Output the (X, Y) coordinate of the center of the cell containing the given text.  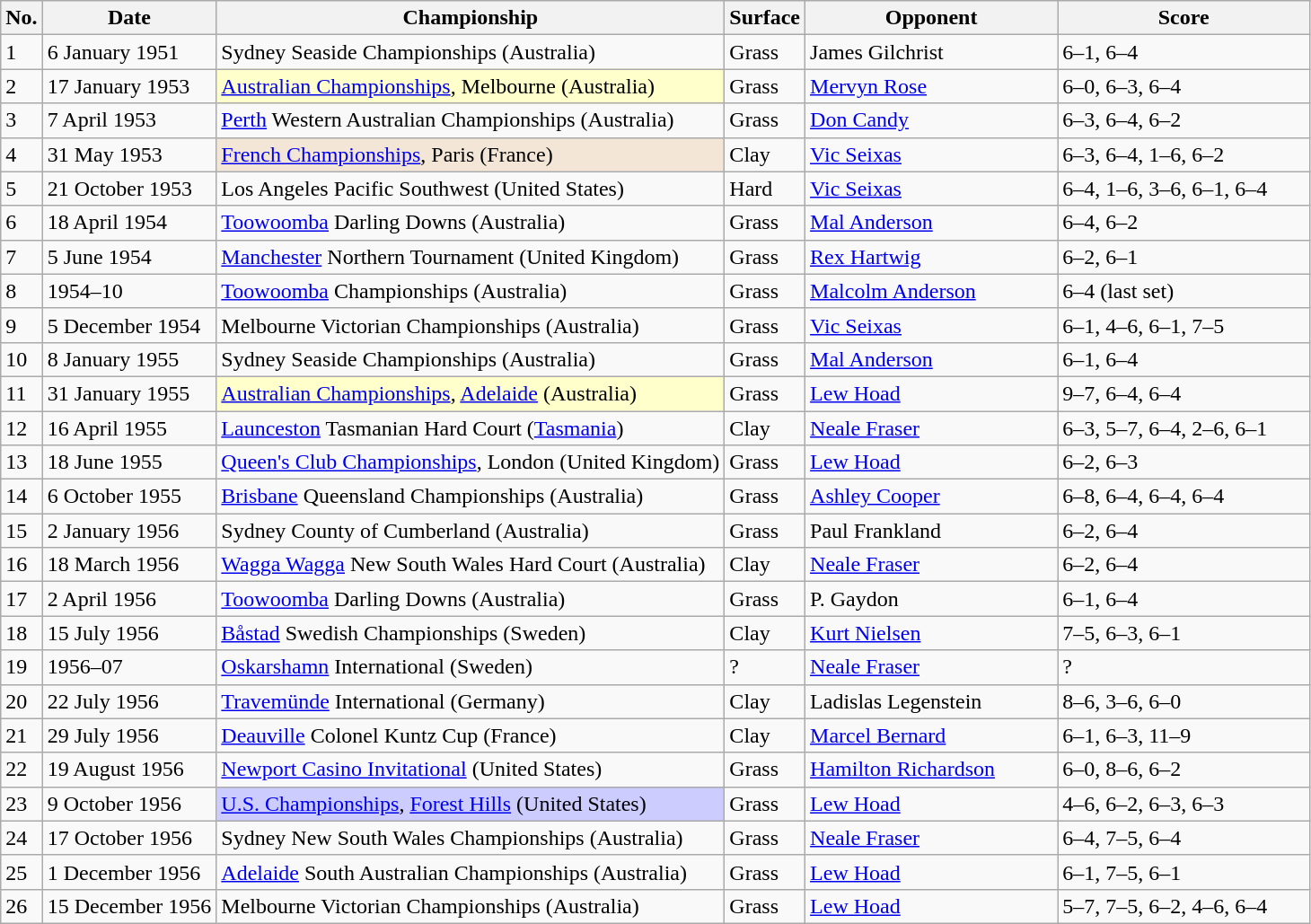
20 (22, 701)
2 January 1956 (129, 531)
Brisbane Queensland Championships (Australia) (471, 497)
4 (22, 154)
2 (22, 86)
Sydney New South Wales Championships (Australia) (471, 838)
17 (22, 599)
6–4 (last set) (1183, 291)
22 (22, 770)
7 April 1953 (129, 120)
Kurt Nielsen (932, 633)
Hard (765, 189)
Rex Hartwig (932, 257)
11 (22, 393)
Toowoomba Championships (Australia) (471, 291)
Paul Frankland (932, 531)
12 (22, 428)
Travemünde International (Germany) (471, 701)
21 October 1953 (129, 189)
9 October 1956 (129, 804)
8–6, 3–6, 6–0 (1183, 701)
17 January 1953 (129, 86)
Ashley Cooper (932, 497)
8 (22, 291)
5 (22, 189)
6–2, 6–1 (1183, 257)
1 December 1956 (129, 872)
James Gilchrist (932, 52)
31 January 1955 (129, 393)
7–5, 6–3, 6–1 (1183, 633)
U.S. Championships, Forest Hills (United States) (471, 804)
15 December 1956 (129, 906)
14 (22, 497)
18 March 1956 (129, 565)
18 April 1954 (129, 223)
24 (22, 838)
Los Angeles Pacific Southwest (United States) (471, 189)
Båstad Swedish Championships (Sweden) (471, 633)
6–4, 7–5, 6–4 (1183, 838)
1954–10 (129, 291)
6–1, 7–5, 6–1 (1183, 872)
Manchester Northern Tournament (United Kingdom) (471, 257)
1 (22, 52)
6 (22, 223)
6 January 1951 (129, 52)
Deauville Colonel Kuntz Cup (France) (471, 735)
No. (22, 18)
6–8, 6–4, 6–4, 6–4 (1183, 497)
9 (22, 325)
8 January 1955 (129, 359)
6–3, 6–4, 1–6, 6–2 (1183, 154)
Marcel Bernard (932, 735)
Hamilton Richardson (932, 770)
9–7, 6–4, 6–4 (1183, 393)
31 May 1953 (129, 154)
6–0, 8–6, 6–2 (1183, 770)
Sydney County of Cumberland (Australia) (471, 531)
Opponent (932, 18)
25 (22, 872)
6–1, 4–6, 6–1, 7–5 (1183, 325)
Ladislas Legenstein (932, 701)
6–3, 5–7, 6–4, 2–6, 6–1 (1183, 428)
5–7, 7–5, 6–2, 4–6, 6–4 (1183, 906)
6–0, 6–3, 6–4 (1183, 86)
18 June 1955 (129, 462)
Championship (471, 18)
5 June 1954 (129, 257)
15 July 1956 (129, 633)
21 (22, 735)
26 (22, 906)
Perth Western Australian Championships (Australia) (471, 120)
10 (22, 359)
Date (129, 18)
Score (1183, 18)
16 April 1955 (129, 428)
6–1, 6–3, 11–9 (1183, 735)
19 August 1956 (129, 770)
13 (22, 462)
Newport Casino Invitational (United States) (471, 770)
5 December 1954 (129, 325)
Launceston Tasmanian Hard Court (Tasmania) (471, 428)
29 July 1956 (129, 735)
18 (22, 633)
Mervyn Rose (932, 86)
7 (22, 257)
3 (22, 120)
2 April 1956 (129, 599)
Adelaide South Australian Championships (Australia) (471, 872)
Queen's Club Championships, London (United Kingdom) (471, 462)
6–4, 1–6, 3–6, 6–1, 6–4 (1183, 189)
6–2, 6–3 (1183, 462)
Australian Championships, Melbourne (Australia) (471, 86)
4–6, 6–2, 6–3, 6–3 (1183, 804)
Australian Championships, Adelaide (Australia) (471, 393)
6 October 1955 (129, 497)
French Championships, Paris (France) (471, 154)
22 July 1956 (129, 701)
19 (22, 667)
23 (22, 804)
Malcolm Anderson (932, 291)
16 (22, 565)
Surface (765, 18)
17 October 1956 (129, 838)
Don Candy (932, 120)
1956–07 (129, 667)
P. Gaydon (932, 599)
6–4, 6–2 (1183, 223)
15 (22, 531)
Oskarshamn International (Sweden) (471, 667)
Wagga Wagga New South Wales Hard Court (Australia) (471, 565)
6–3, 6–4, 6–2 (1183, 120)
